Detect which cell encompasses the target text, then output its [X, Y] center coordinate. 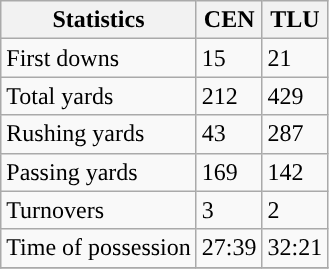
3 [229, 210]
27:39 [229, 248]
212 [229, 96]
15 [229, 58]
169 [229, 172]
Rushing yards [99, 134]
287 [295, 134]
CEN [229, 20]
21 [295, 58]
Turnovers [99, 210]
2 [295, 210]
First downs [99, 58]
Statistics [99, 20]
43 [229, 134]
429 [295, 96]
32:21 [295, 248]
TLU [295, 20]
Total yards [99, 96]
142 [295, 172]
Time of possession [99, 248]
Passing yards [99, 172]
